Pinpoint the cell where the given text exists, returning its (X, Y) midpoint coordinate. 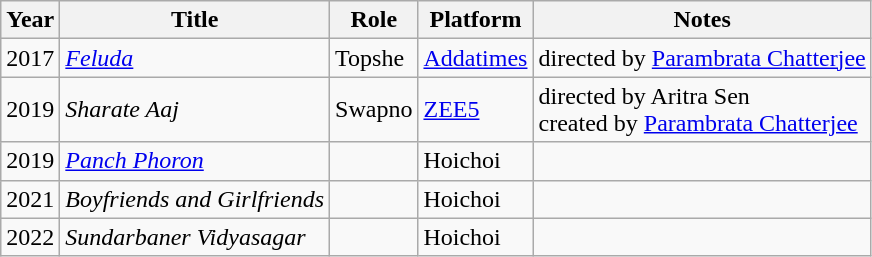
Platform (476, 20)
Topshe (374, 58)
Role (374, 20)
directed by Parambrata Chatterjee (702, 58)
Sharate Aaj (195, 110)
ZEE5 (476, 110)
Year (30, 20)
Addatimes (476, 58)
Feluda (195, 58)
2021 (30, 199)
2022 (30, 237)
Notes (702, 20)
Boyfriends and Girlfriends (195, 199)
Sundarbaner Vidyasagar (195, 237)
Swapno (374, 110)
directed by Aritra Sencreated by Parambrata Chatterjee (702, 110)
Panch Phoron (195, 161)
Title (195, 20)
2017 (30, 58)
